Return (x, y) of the center of cell containing provided text 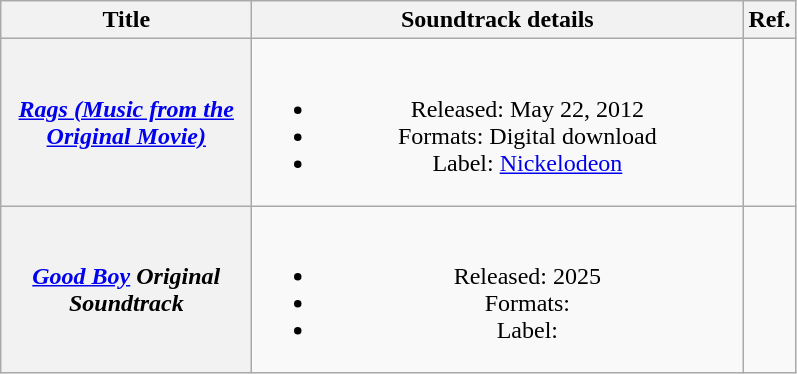
Ref. (770, 20)
Released: 2025Formats:Label: (498, 290)
Title (126, 20)
Rags (Music from the Original Movie) (126, 122)
Good Boy Original Soundtrack (126, 290)
Released: May 22, 2012Formats: Digital downloadLabel: Nickelodeon (498, 122)
Soundtrack details (498, 20)
